Pinpoint the cell where the given text exists, returning its [x, y] midpoint coordinate. 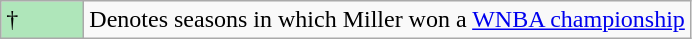
† [42, 20]
Denotes seasons in which Miller won a WNBA championship [388, 20]
